Return [x, y] of the center of cell containing provided text 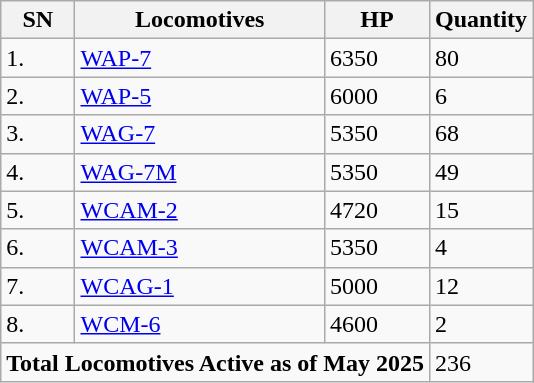
4. [38, 172]
5000 [378, 286]
WCM-6 [200, 324]
2. [38, 96]
WAP-5 [200, 96]
7. [38, 286]
4600 [378, 324]
49 [482, 172]
Quantity [482, 20]
2 [482, 324]
HP [378, 20]
6000 [378, 96]
80 [482, 58]
6 [482, 96]
Locomotives [200, 20]
236 [482, 362]
5. [38, 210]
12 [482, 286]
8. [38, 324]
6. [38, 248]
WCAG-1 [200, 286]
68 [482, 134]
WAP-7 [200, 58]
WAG-7 [200, 134]
15 [482, 210]
1. [38, 58]
4720 [378, 210]
SN [38, 20]
WCAM-2 [200, 210]
4 [482, 248]
WCAM-3 [200, 248]
3. [38, 134]
6350 [378, 58]
WAG-7M [200, 172]
Total Locomotives Active as of May 2025 [216, 362]
